Pinpoint the cell where the given text exists, returning its [X, Y] midpoint coordinate. 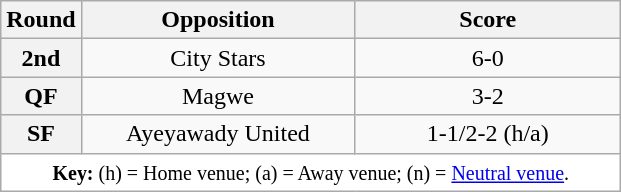
Key: (h) = Home venue; (a) = Away venue; (n) = Neutral venue. [311, 172]
1-1/2-2 (h/a) [488, 134]
6-0 [488, 58]
SF [41, 134]
Ayeyawady United [218, 134]
Score [488, 20]
Magwe [218, 96]
Round [41, 20]
City Stars [218, 58]
3-2 [488, 96]
Opposition [218, 20]
2nd [41, 58]
QF [41, 96]
